Extract the [X, Y] coordinate from the center of the cell holding the provided text.  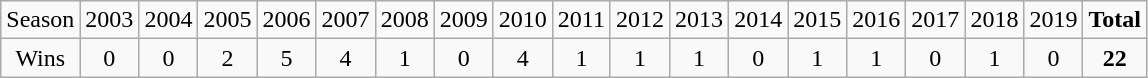
2008 [404, 20]
2013 [700, 20]
2011 [581, 20]
2017 [936, 20]
2016 [876, 20]
2006 [286, 20]
2007 [346, 20]
5 [286, 58]
2012 [640, 20]
Season [40, 20]
2018 [994, 20]
2 [228, 58]
2019 [1054, 20]
2009 [464, 20]
2004 [168, 20]
22 [1115, 58]
2010 [522, 20]
2003 [110, 20]
2014 [758, 20]
Total [1115, 20]
Wins [40, 58]
2015 [818, 20]
2005 [228, 20]
